Output the [x, y] coordinate of the center of the cell containing the given text.  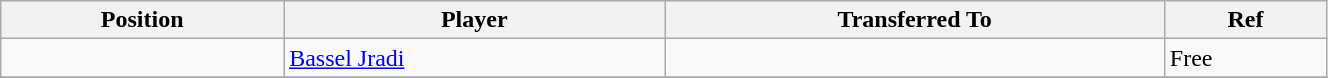
Free [1245, 58]
Ref [1245, 20]
Player [474, 20]
Bassel Jradi [474, 58]
Position [142, 20]
Transferred To [914, 20]
